Search for the cell housing the specified text and yield its [x, y] center coordinate. 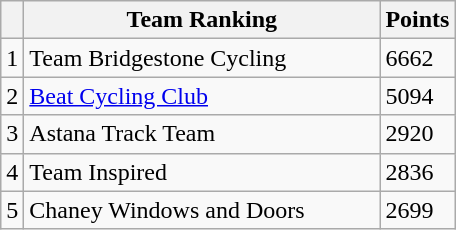
Team Bridgestone Cycling [202, 58]
5 [12, 210]
5094 [418, 96]
6662 [418, 58]
2836 [418, 172]
Astana Track Team [202, 134]
Points [418, 20]
2 [12, 96]
Beat Cycling Club [202, 96]
Chaney Windows and Doors [202, 210]
Team Inspired [202, 172]
2920 [418, 134]
3 [12, 134]
Team Ranking [202, 20]
4 [12, 172]
1 [12, 58]
2699 [418, 210]
